Capture the cell that displays the provided text and extract its (x, y) central coordinate. 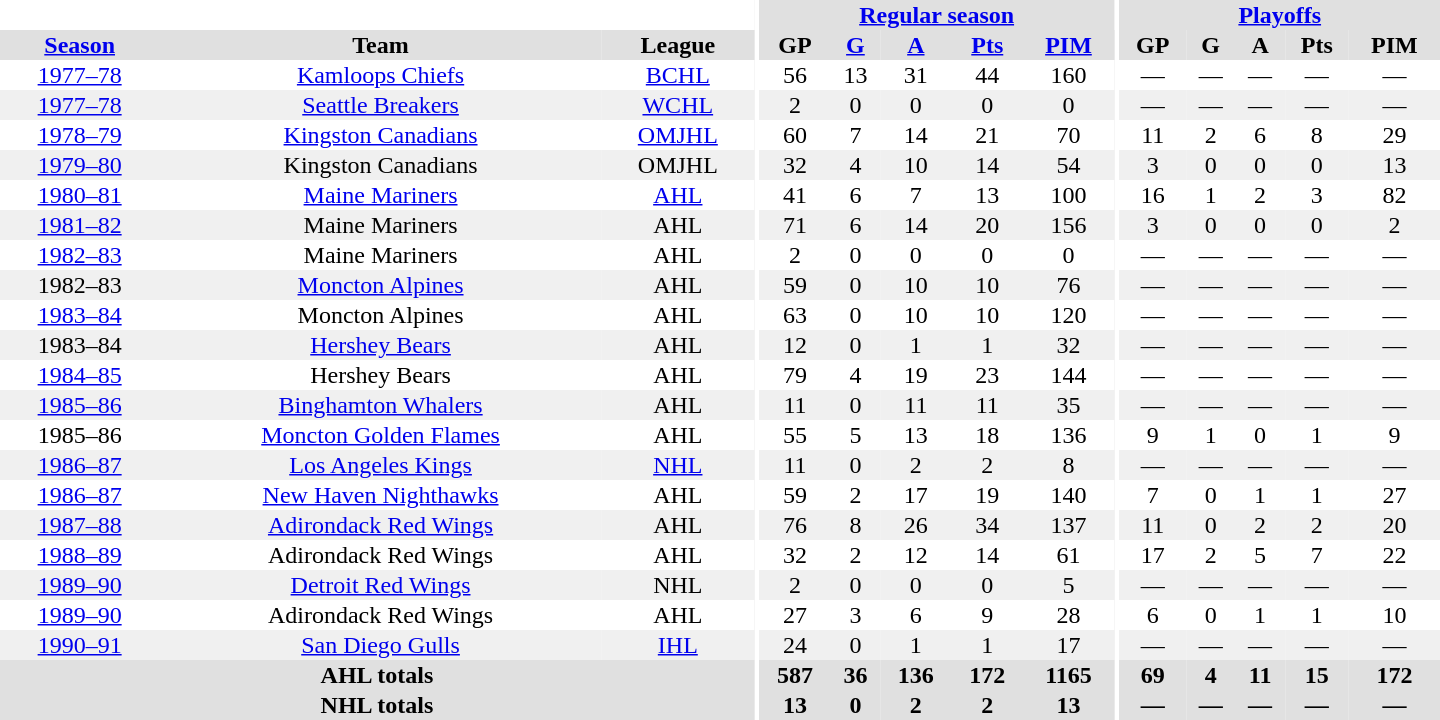
Playoffs (1280, 15)
55 (794, 435)
28 (1068, 615)
82 (1394, 195)
1980–81 (80, 195)
60 (794, 135)
34 (988, 525)
70 (1068, 135)
1988–89 (80, 555)
79 (794, 375)
56 (794, 75)
1979–80 (80, 165)
Los Angeles Kings (380, 465)
160 (1068, 75)
22 (1394, 555)
16 (1152, 195)
League (678, 45)
WCHL (678, 105)
44 (988, 75)
137 (1068, 525)
Binghamton Whalers (380, 405)
35 (1068, 405)
Moncton Golden Flames (380, 435)
Team (380, 45)
140 (1068, 495)
Seattle Breakers (380, 105)
36 (856, 675)
21 (988, 135)
1987–88 (80, 525)
Season (80, 45)
23 (988, 375)
69 (1152, 675)
156 (1068, 225)
144 (1068, 375)
15 (1317, 675)
61 (1068, 555)
1984–85 (80, 375)
31 (916, 75)
New Haven Nighthawks (380, 495)
587 (794, 675)
29 (1394, 135)
100 (1068, 195)
1165 (1068, 675)
1978–79 (80, 135)
Regular season (936, 15)
1990–91 (80, 645)
63 (794, 315)
Detroit Red Wings (380, 585)
24 (794, 645)
AHL totals (377, 675)
San Diego Gulls (380, 645)
1981–82 (80, 225)
BCHL (678, 75)
18 (988, 435)
NHL totals (377, 705)
120 (1068, 315)
IHL (678, 645)
54 (1068, 165)
71 (794, 225)
41 (794, 195)
Kamloops Chiefs (380, 75)
26 (916, 525)
